Pinpoint the cell where the given text exists, returning its (X, Y) midpoint coordinate. 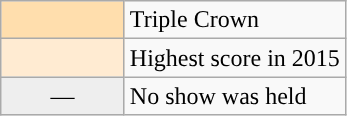
Triple Crown (234, 20)
Highest score in 2015 (234, 58)
No show was held (234, 96)
— (63, 96)
